Return (X, Y) of the center of cell containing provided text 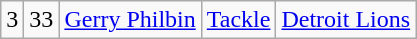
3 (12, 20)
Gerry Philbin (130, 20)
Detroit Lions (346, 20)
Tackle (238, 20)
33 (42, 20)
